Search for the cell housing the specified text and yield its [x, y] center coordinate. 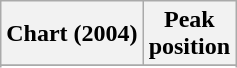
Peakposition [189, 34]
Chart (2004) [72, 34]
